Provide the (X, Y) coordinate of the cell's center where the given text is located.  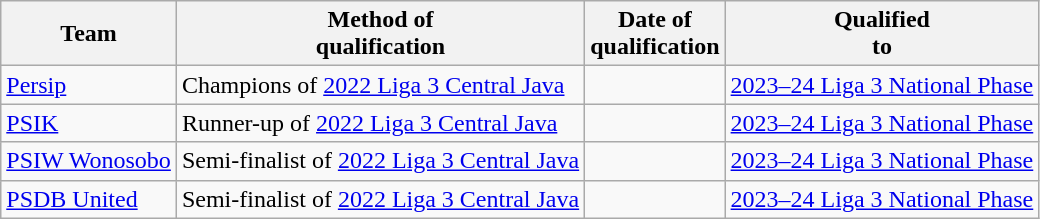
Date of qualification (655, 34)
PSDB United (89, 199)
Method of qualification (380, 34)
Persip (89, 85)
Qualified to (882, 34)
PSIK (89, 123)
Team (89, 34)
Champions of 2022 Liga 3 Central Java (380, 85)
PSIW Wonosobo (89, 161)
Runner-up of 2022 Liga 3 Central Java (380, 123)
